Identify which cell holds the provided text, then report its (X, Y) central coordinate. 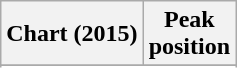
Chart (2015) (72, 34)
Peakposition (189, 34)
